Search for the cell housing the specified text and yield its (x, y) center coordinate. 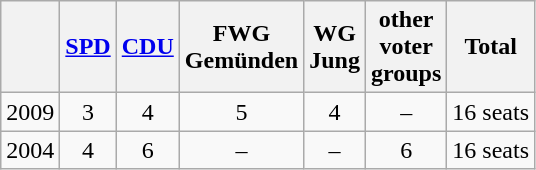
Total (491, 47)
CDU (148, 47)
FWGGemünden (241, 47)
5 (241, 112)
othervotergroups (406, 47)
2004 (30, 150)
3 (88, 112)
2009 (30, 112)
SPD (88, 47)
WGJung (335, 47)
